Detect which cell encompasses the target text, then output its (x, y) center coordinate. 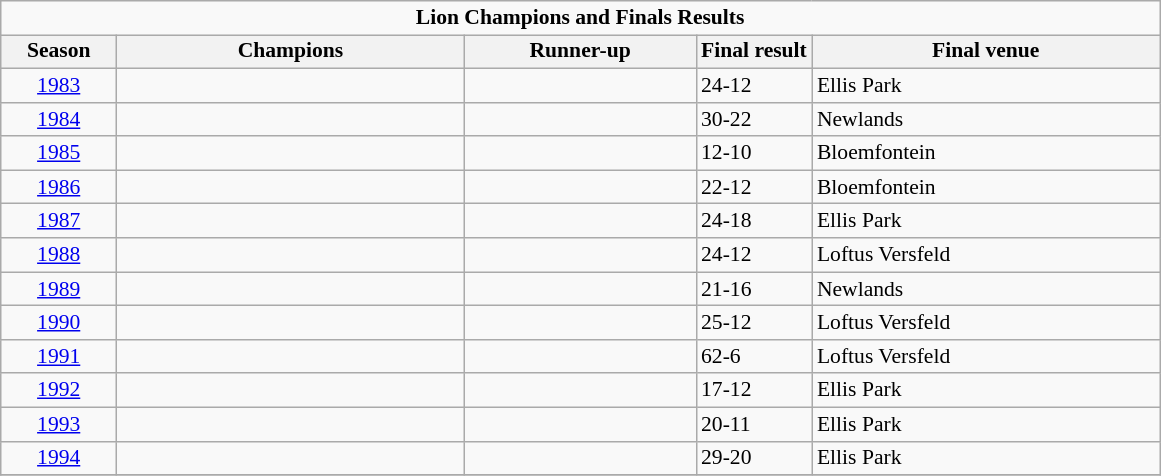
12-10 (754, 154)
Final venue (986, 52)
1992 (59, 391)
1985 (59, 154)
1984 (59, 120)
29-20 (754, 458)
62-6 (754, 357)
Champions (291, 52)
25-12 (754, 323)
1986 (59, 187)
20-11 (754, 425)
21-16 (754, 289)
Season (59, 52)
1989 (59, 289)
Final result (754, 52)
1987 (59, 221)
17-12 (754, 391)
1988 (59, 255)
30-22 (754, 120)
24-18 (754, 221)
Runner-up (580, 52)
1991 (59, 357)
Lion Champions and Finals Results (580, 18)
22-12 (754, 187)
1994 (59, 458)
1990 (59, 323)
1993 (59, 425)
1983 (59, 86)
